Capture the cell that displays the provided text and extract its (x, y) central coordinate. 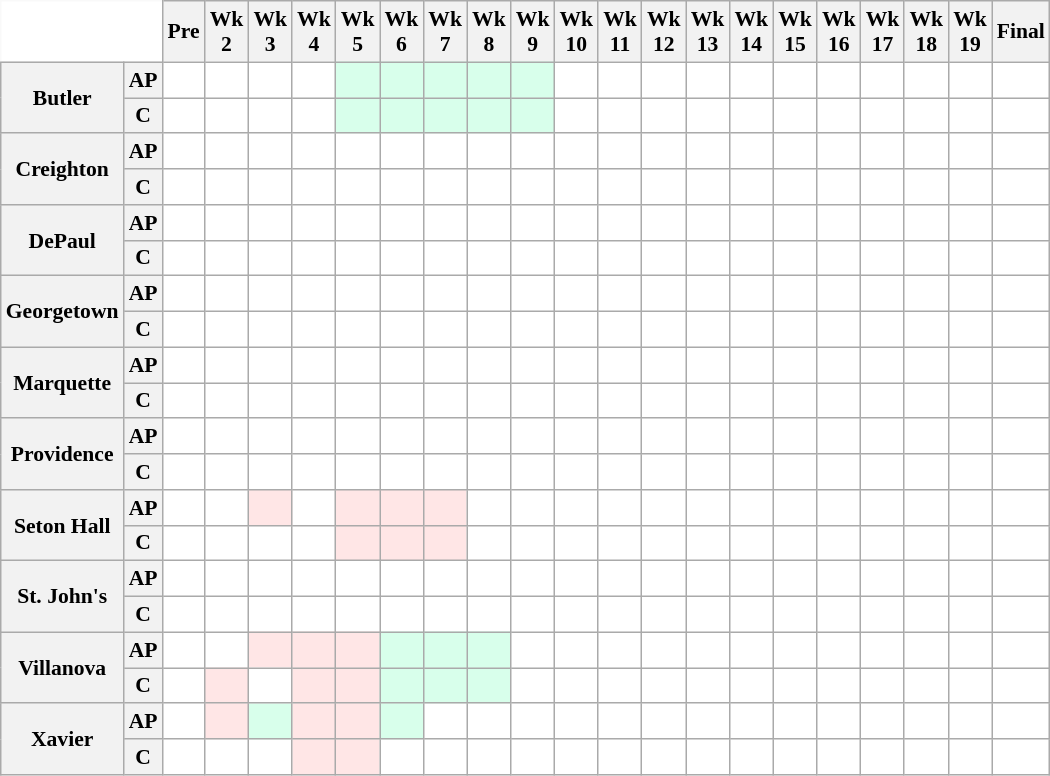
DePaul (62, 240)
Providence (62, 454)
Wk2 (227, 32)
Wk11 (620, 32)
Wk4 (314, 32)
Butler (62, 98)
Xavier (62, 740)
Wk8 (489, 32)
Wk12 (664, 32)
Wk14 (751, 32)
Marquette (62, 382)
Wk13 (708, 32)
Wk17 (883, 32)
Georgetown (62, 312)
Wk15 (795, 32)
Wk5 (358, 32)
Wk10 (576, 32)
St. John's (62, 596)
Pre (183, 32)
Wk3 (270, 32)
Wk18 (926, 32)
Creighton (62, 170)
Final (1021, 32)
Wk16 (839, 32)
Wk9 (533, 32)
Seton Hall (62, 526)
Wk7 (445, 32)
Wk19 (970, 32)
Villanova (62, 668)
Wk6 (402, 32)
